Scan for the cell matching the given text and deliver its (x, y) coordinate at center. 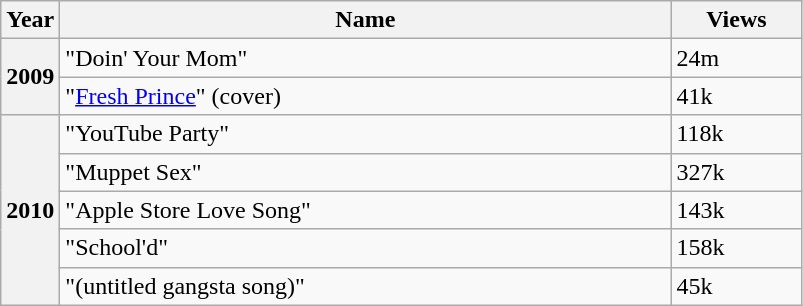
24m (736, 58)
"School'd" (366, 248)
"(untitled gangsta song)" (366, 286)
"Fresh Prince" (cover) (366, 96)
"Doin' Your Mom" (366, 58)
"YouTube Party" (366, 134)
"Muppet Sex" (366, 172)
2010 (30, 210)
118k (736, 134)
"Apple Store Love Song" (366, 210)
143k (736, 210)
41k (736, 96)
158k (736, 248)
45k (736, 286)
Year (30, 20)
327k (736, 172)
Name (366, 20)
2009 (30, 77)
Views (736, 20)
